Extract the (x, y) coordinate from the center of the cell holding the provided text.  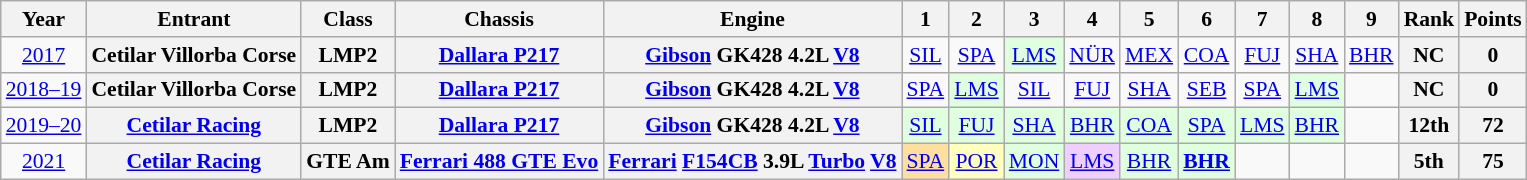
2019–20 (44, 126)
GTE Am (348, 162)
7 (1262, 19)
1 (926, 19)
75 (1493, 162)
SEB (1206, 90)
2017 (44, 55)
Engine (752, 19)
POR (976, 162)
2021 (44, 162)
9 (1372, 19)
MON (1034, 162)
8 (1318, 19)
Class (348, 19)
Chassis (500, 19)
6 (1206, 19)
Rank (1430, 19)
5 (1149, 19)
12th (1430, 126)
5th (1430, 162)
NÜR (1092, 55)
2 (976, 19)
72 (1493, 126)
Ferrari 488 GTE Evo (500, 162)
2018–19 (44, 90)
3 (1034, 19)
Points (1493, 19)
4 (1092, 19)
MEX (1149, 55)
Ferrari F154CB 3.9L Turbo V8 (752, 162)
Entrant (194, 19)
Year (44, 19)
